Scan for the cell matching the given text and deliver its [x, y] coordinate at center. 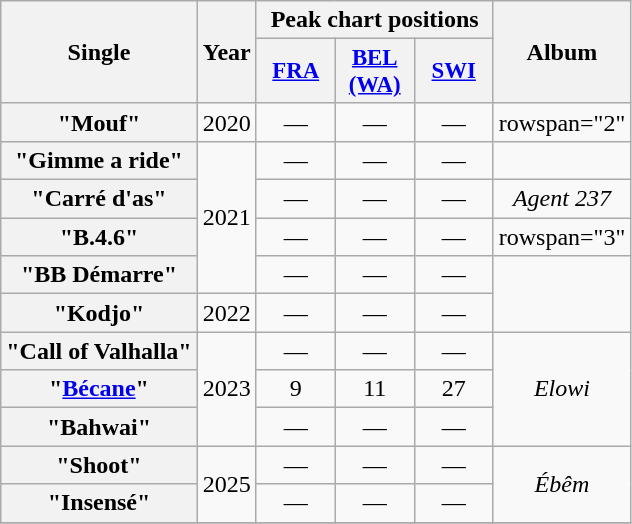
2025 [226, 484]
"Gimme a ride" [99, 160]
rowspan="2" [562, 122]
"BB Démarre" [99, 275]
"Call of Valhalla" [99, 351]
"Kodjo" [99, 313]
Album [562, 52]
Single [99, 52]
SWI [454, 72]
FRA [296, 72]
"Bécane" [99, 389]
Elowi [562, 389]
"Carré d'as" [99, 199]
11 [374, 389]
rowspan="3" [562, 237]
"Mouf" [99, 122]
2020 [226, 122]
"Insensé" [99, 503]
Agent 237 [562, 199]
9 [296, 389]
"Shoot" [99, 465]
Year [226, 52]
2023 [226, 389]
Peak chart positions [374, 20]
2021 [226, 217]
"Bahwai" [99, 427]
BEL (WA) [374, 72]
27 [454, 389]
"B.4.6" [99, 237]
2022 [226, 313]
Ébêm [562, 484]
